Search for the cell housing the specified text and yield its (x, y) center coordinate. 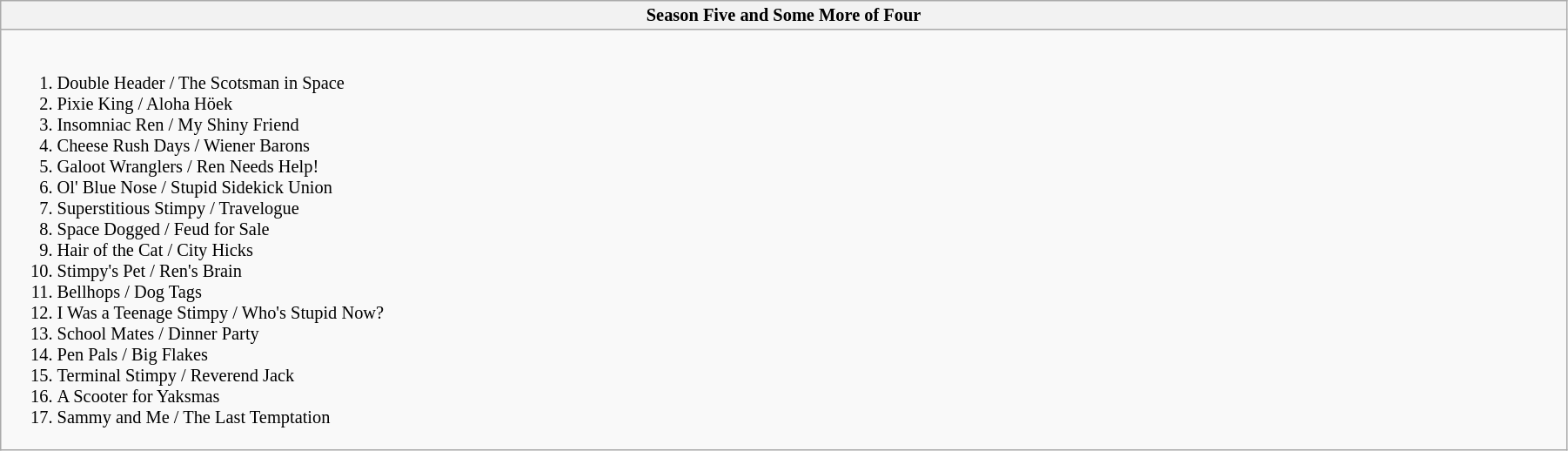
Season Five and Some More of Four (784, 15)
